Identify which cell holds the provided text, then report its (x, y) central coordinate. 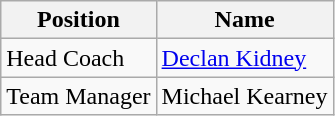
Position (78, 20)
Name (244, 20)
Declan Kidney (244, 58)
Michael Kearney (244, 96)
Head Coach (78, 58)
Team Manager (78, 96)
